Scan for the cell matching the given text and deliver its (x, y) coordinate at center. 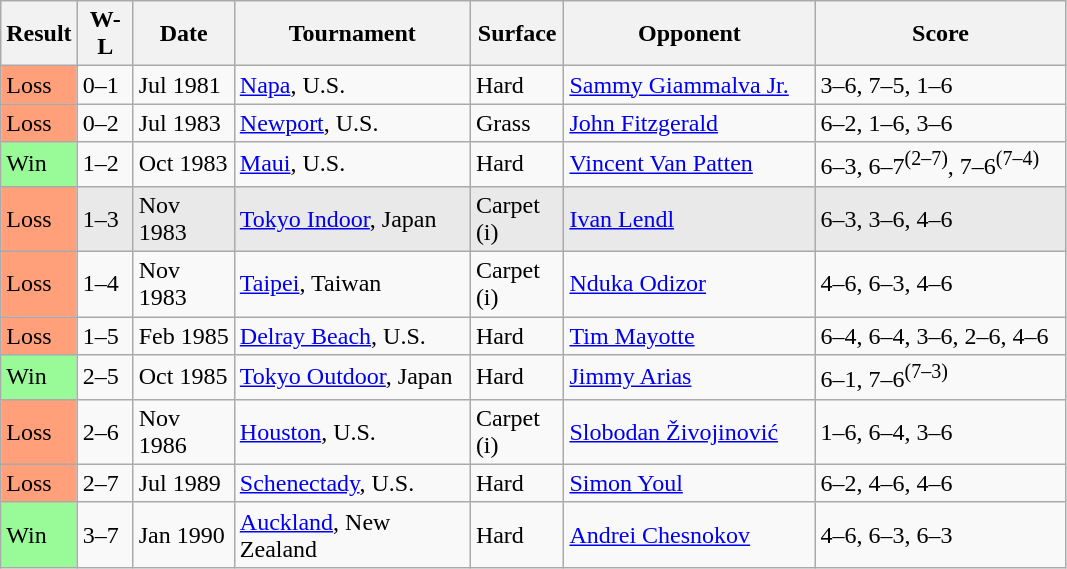
Maui, U.S. (352, 164)
Auckland, New Zealand (352, 534)
Oct 1985 (184, 378)
Tokyo Indoor, Japan (352, 218)
Nov 1986 (184, 432)
Jimmy Arias (690, 378)
Tokyo Outdoor, Japan (352, 378)
Feb 1985 (184, 336)
Jan 1990 (184, 534)
1–4 (105, 284)
6–3, 6–7(2–7), 7–6(7–4) (940, 164)
4–6, 6–3, 4–6 (940, 284)
4–6, 6–3, 6–3 (940, 534)
Taipei, Taiwan (352, 284)
John Fitzgerald (690, 123)
1–5 (105, 336)
6–1, 7–6(7–3) (940, 378)
0–2 (105, 123)
Vincent Van Patten (690, 164)
6–2, 4–6, 4–6 (940, 483)
Tim Mayotte (690, 336)
3–7 (105, 534)
Delray Beach, U.S. (352, 336)
1–3 (105, 218)
Jul 1983 (184, 123)
Opponent (690, 34)
Schenectady, U.S. (352, 483)
Slobodan Živojinović (690, 432)
6–2, 1–6, 3–6 (940, 123)
Sammy Giammalva Jr. (690, 85)
Oct 1983 (184, 164)
2–7 (105, 483)
Newport, U.S. (352, 123)
Nduka Odizor (690, 284)
2–5 (105, 378)
Tournament (352, 34)
2–6 (105, 432)
W-L (105, 34)
Result (39, 34)
Grass (517, 123)
Date (184, 34)
Houston, U.S. (352, 432)
Surface (517, 34)
3–6, 7–5, 1–6 (940, 85)
Jul 1981 (184, 85)
Ivan Lendl (690, 218)
6–3, 3–6, 4–6 (940, 218)
0–1 (105, 85)
6–4, 6–4, 3–6, 2–6, 4–6 (940, 336)
1–6, 6–4, 3–6 (940, 432)
1–2 (105, 164)
Napa, U.S. (352, 85)
Jul 1989 (184, 483)
Andrei Chesnokov (690, 534)
Score (940, 34)
Simon Youl (690, 483)
